Capture the cell that displays the provided text and extract its [X, Y] central coordinate. 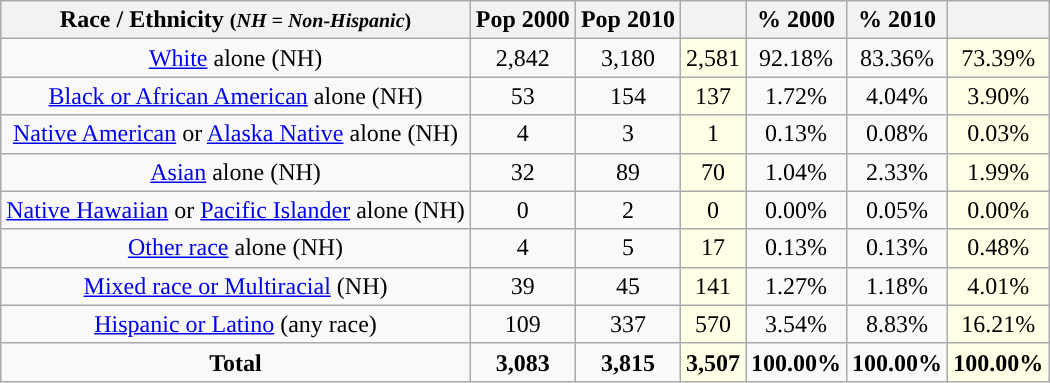
Black or African American alone (NH) [236, 96]
3 [628, 134]
39 [522, 286]
32 [522, 172]
3,815 [628, 362]
3,083 [522, 362]
570 [712, 324]
4.01% [998, 286]
2.33% [898, 172]
2,581 [712, 58]
0.05% [898, 210]
70 [712, 172]
89 [628, 172]
0.03% [998, 134]
53 [522, 96]
137 [712, 96]
17 [712, 248]
1 [712, 134]
3.54% [796, 324]
73.39% [998, 58]
8.83% [898, 324]
Race / Ethnicity (NH = Non-Hispanic) [236, 20]
16.21% [998, 324]
0.08% [898, 134]
Other race alone (NH) [236, 248]
Mixed race or Multiracial (NH) [236, 286]
1.27% [796, 286]
83.36% [898, 58]
0.48% [998, 248]
109 [522, 324]
Hispanic or Latino (any race) [236, 324]
Pop 2010 [628, 20]
2,842 [522, 58]
4.04% [898, 96]
Native American or Alaska Native alone (NH) [236, 134]
Pop 2000 [522, 20]
45 [628, 286]
1.72% [796, 96]
2 [628, 210]
154 [628, 96]
3,507 [712, 362]
3.90% [998, 96]
337 [628, 324]
1.18% [898, 286]
% 2000 [796, 20]
5 [628, 248]
Total [236, 362]
141 [712, 286]
1.99% [998, 172]
Asian alone (NH) [236, 172]
1.04% [796, 172]
White alone (NH) [236, 58]
3,180 [628, 58]
92.18% [796, 58]
% 2010 [898, 20]
Native Hawaiian or Pacific Islander alone (NH) [236, 210]
